Extract the (x, y) coordinate from the center of the cell holding the provided text.  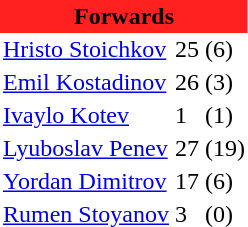
Hristo Stoichkov (86, 50)
27 (187, 148)
Emil Kostadinov (86, 82)
Ivaylo Kotev (86, 116)
25 (187, 50)
17 (187, 182)
(1) (225, 116)
Forwards (124, 16)
26 (187, 82)
Yordan Dimitrov (86, 182)
(3) (225, 82)
1 (187, 116)
Lyuboslav Penev (86, 148)
(19) (225, 148)
